Find where the given text appears and provide that cell's center as [x, y] coordinate. 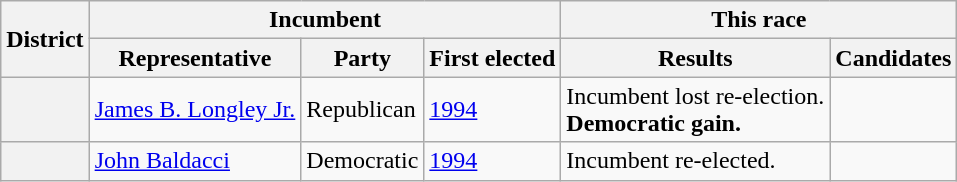
First elected [492, 58]
Candidates [894, 58]
Incumbent re-elected. [696, 161]
District [45, 39]
Democratic [362, 161]
Republican [362, 110]
Results [696, 58]
Incumbent lost re-election.Democratic gain. [696, 110]
This race [759, 20]
Party [362, 58]
John Baldacci [195, 161]
James B. Longley Jr. [195, 110]
Representative [195, 58]
Incumbent [325, 20]
